For the text-containing cell, return its midpoint in [X, Y] coordinate format. 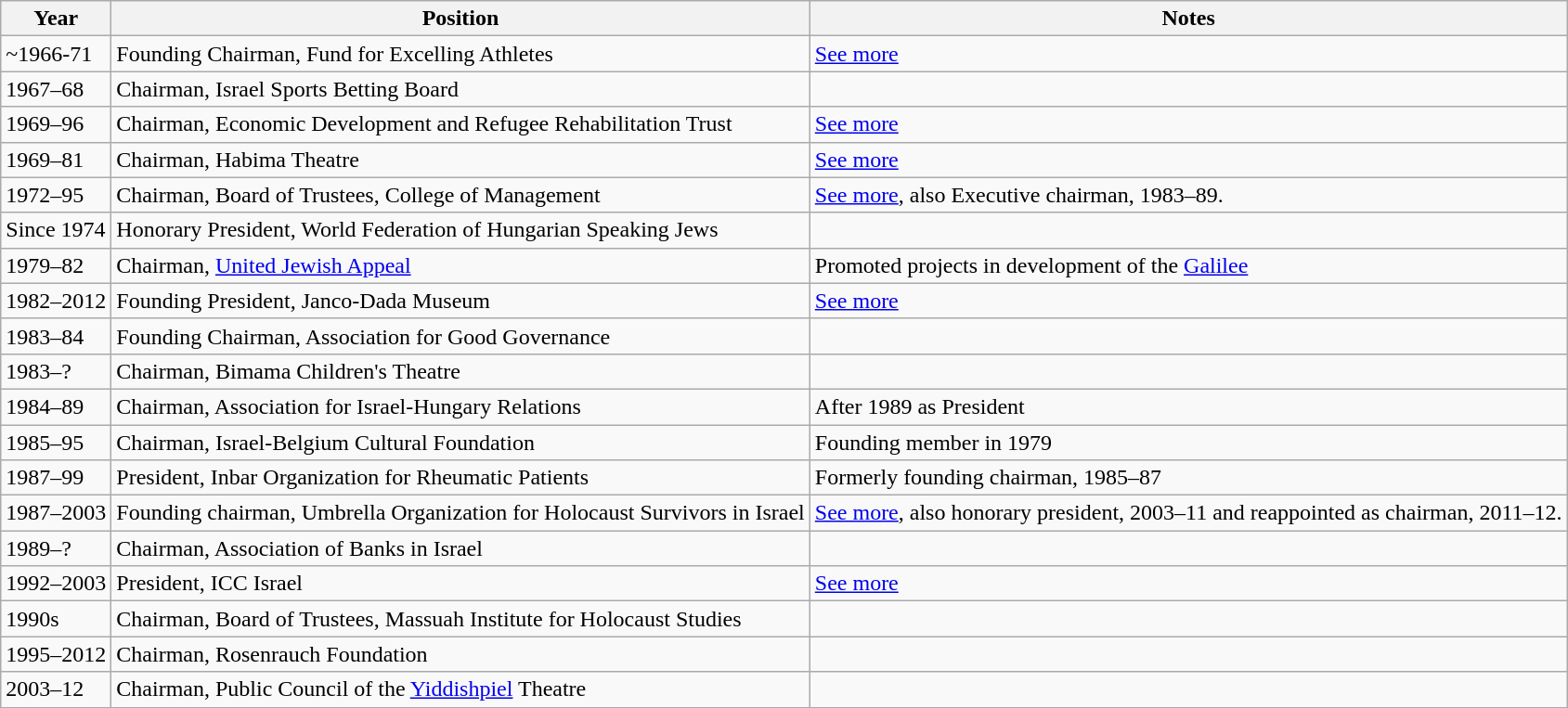
Founding Chairman, Fund for Excelling Athletes [460, 54]
1990s [56, 619]
Chairman, Habima Theatre [460, 160]
Chairman, Board of Trustees, Massuah Institute for Holocaust Studies [460, 619]
1979–82 [56, 265]
1967–68 [56, 89]
1989–? [56, 548]
Founding member in 1979 [1188, 443]
Formerly founding chairman, 1985–87 [1188, 478]
Chairman, United Jewish Appeal [460, 265]
Notes [1188, 19]
Chairman, Association for Israel-Hungary Relations [460, 406]
Chairman, Israel Sports Betting Board [460, 89]
1995–2012 [56, 654]
President, ICC Israel [460, 584]
Chairman, Bimama Children's Theatre [460, 371]
See more, also Executive chairman, 1983–89. [1188, 195]
Year [56, 19]
See more, also honorary president, 2003–11 and reappointed as chairman, 2011–12. [1188, 513]
1983–? [56, 371]
Founding chairman, Umbrella Organization for Holocaust Survivors in Israel [460, 513]
1985–95 [56, 443]
Chairman, Rosenrauch Foundation [460, 654]
1969–81 [56, 160]
After 1989 as President [1188, 406]
Promoted projects in development of the Galilee [1188, 265]
Chairman, Association of Banks in Israel [460, 548]
Founding Chairman, Association for Good Governance [460, 336]
1992–2003 [56, 584]
2003–12 [56, 689]
Chairman, Board of Trustees, College of Management [460, 195]
1987–99 [56, 478]
1969–96 [56, 124]
1972–95 [56, 195]
1984–89 [56, 406]
~1966-71 [56, 54]
Chairman, Israel-Belgium Cultural Foundation [460, 443]
Chairman, Public Council of the Yiddishpiel Theatre [460, 689]
Founding President, Janco-Dada Museum [460, 301]
1982–2012 [56, 301]
Honorary President, World Federation of Hungarian Speaking Jews [460, 230]
Since 1974 [56, 230]
Chairman, Economic Development and Refugee Rehabilitation Trust [460, 124]
Position [460, 19]
President, Inbar Organization for Rheumatic Patients [460, 478]
1987–2003 [56, 513]
1983–84 [56, 336]
